Return the [x, y] coordinate for the center point of the cell that contains the specified text.  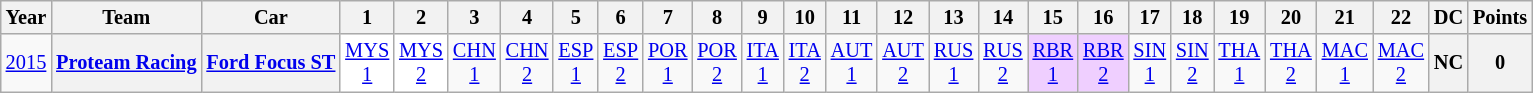
15 [1053, 17]
6 [620, 17]
CHN1 [474, 63]
10 [805, 17]
14 [1002, 17]
THA1 [1240, 63]
22 [1401, 17]
1 [367, 17]
Team [126, 17]
9 [763, 17]
Year [26, 17]
POR2 [716, 63]
0 [1500, 63]
ITA2 [805, 63]
Proteam Racing [126, 63]
4 [528, 17]
2015 [26, 63]
8 [716, 17]
THA2 [1291, 63]
5 [576, 17]
11 [852, 17]
ITA1 [763, 63]
NC [1448, 63]
SIN1 [1150, 63]
17 [1150, 17]
12 [903, 17]
Points [1500, 17]
20 [1291, 17]
DC [1448, 17]
13 [954, 17]
RUS2 [1002, 63]
MYS2 [421, 63]
21 [1345, 17]
MAC1 [1345, 63]
RUS1 [954, 63]
18 [1192, 17]
RBR2 [1103, 63]
MAC2 [1401, 63]
7 [668, 17]
ESP1 [576, 63]
2 [421, 17]
AUT2 [903, 63]
AUT1 [852, 63]
MYS1 [367, 63]
SIN2 [1192, 63]
RBR1 [1053, 63]
CHN2 [528, 63]
Car [270, 17]
Ford Focus ST [270, 63]
19 [1240, 17]
3 [474, 17]
POR1 [668, 63]
16 [1103, 17]
ESP2 [620, 63]
